From the cell containing the given text, extract its center point as [X, Y] coordinate. 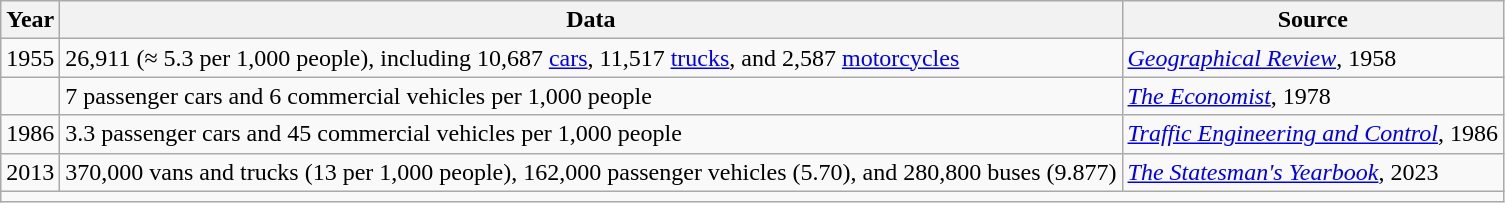
1986 [30, 134]
Traffic Engineering and Control, 1986 [1313, 134]
3.3 passenger cars and 45 commercial vehicles per 1,000 people [591, 134]
370,000 vans and trucks (13 per 1,000 people), 162,000 passenger vehicles (5.70), and 280,800 buses (9.877) [591, 172]
Year [30, 20]
Geographical Review, 1958 [1313, 58]
7 passenger cars and 6 commercial vehicles per 1,000 people [591, 96]
26,911 (≈ 5.3 per 1,000 people), including 10,687 cars, 11,517 trucks, and 2,587 motorcycles [591, 58]
The Statesman's Yearbook, 2023 [1313, 172]
Data [591, 20]
Source [1313, 20]
The Economist, 1978 [1313, 96]
2013 [30, 172]
1955 [30, 58]
